Identify which cell holds the provided text, then report its [X, Y] central coordinate. 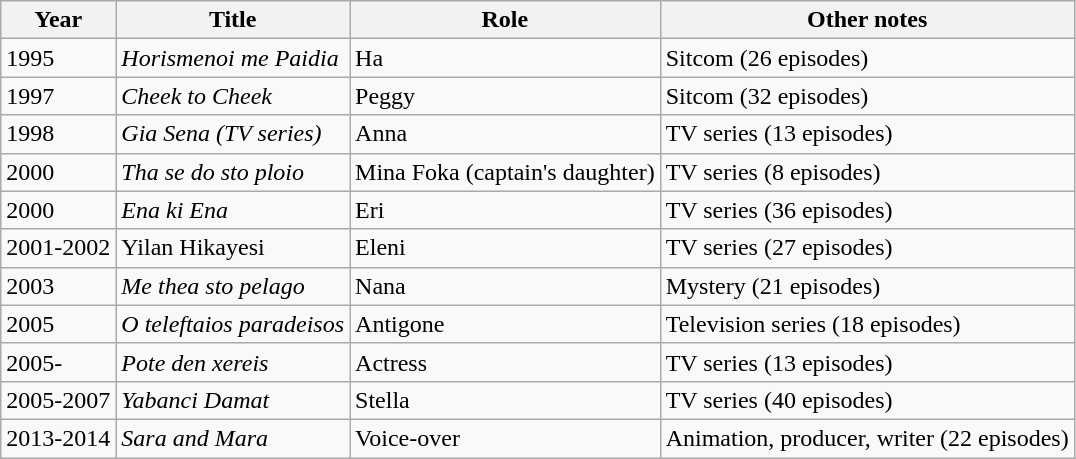
Ha [506, 58]
Voice-over [506, 438]
Antigone [506, 324]
O teleftaios paradeisos [233, 324]
Animation, producer, writer (22 episodes) [867, 438]
2005 [58, 324]
Role [506, 20]
Horismenoi me Paidia [233, 58]
Year [58, 20]
2003 [58, 286]
2005- [58, 362]
Actress [506, 362]
TV series (36 episodes) [867, 210]
1998 [58, 134]
Ena ki Ena [233, 210]
Eri [506, 210]
Gia Sena (TV series) [233, 134]
1995 [58, 58]
TV series (40 episodes) [867, 400]
Mina Foka (captain's daughter) [506, 172]
Yilan Hikayesi [233, 248]
Other notes [867, 20]
Sara and Mara [233, 438]
Eleni [506, 248]
Mystery (21 episodes) [867, 286]
2001-2002 [58, 248]
Stella [506, 400]
Peggy [506, 96]
Nana [506, 286]
Sitcom (26 episodes) [867, 58]
2013-2014 [58, 438]
Sitcom (32 episodes) [867, 96]
1997 [58, 96]
TV series (8 episodes) [867, 172]
TV series (27 episodes) [867, 248]
Television series (18 episodes) [867, 324]
Anna [506, 134]
Me thea sto pelago [233, 286]
2005-2007 [58, 400]
Yabanci Damat [233, 400]
Tha se do sto ploio [233, 172]
Cheek to Cheek [233, 96]
Pote den xereis [233, 362]
Title [233, 20]
